Identify which cell holds the provided text, then report its (x, y) central coordinate. 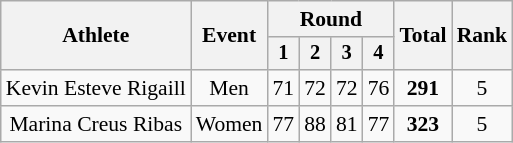
1 (283, 54)
291 (422, 88)
323 (422, 124)
2 (315, 54)
Athlete (96, 36)
Round (330, 19)
Total (422, 36)
Marina Creus Ribas (96, 124)
Women (230, 124)
76 (379, 88)
88 (315, 124)
Rank (482, 36)
Men (230, 88)
Kevin Esteve Rigaill (96, 88)
4 (379, 54)
71 (283, 88)
Event (230, 36)
3 (347, 54)
81 (347, 124)
